For the text-containing cell, return its midpoint in [x, y] coordinate format. 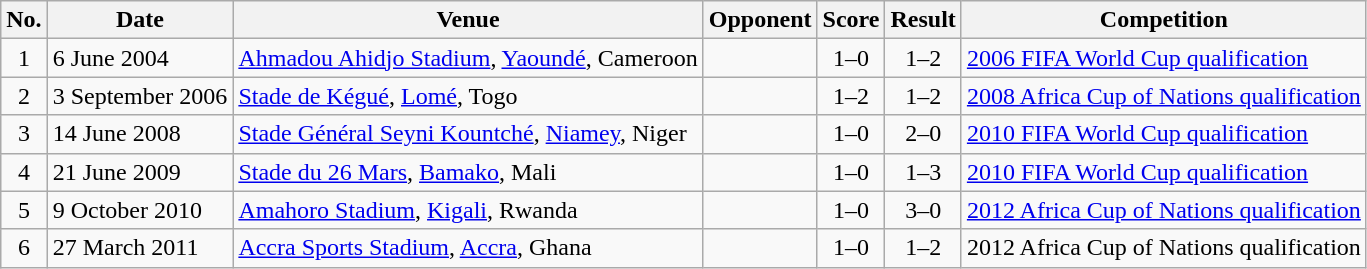
Stade du 26 Mars, Bamako, Mali [468, 172]
1–3 [923, 172]
Accra Sports Stadium, Accra, Ghana [468, 248]
Opponent [760, 20]
Venue [468, 20]
2006 FIFA World Cup qualification [1164, 58]
3–0 [923, 210]
6 [24, 248]
27 March 2011 [140, 248]
1 [24, 58]
Stade Général Seyni Kountché, Niamey, Niger [468, 134]
3 September 2006 [140, 96]
Stade de Kégué, Lomé, Togo [468, 96]
Score [851, 20]
21 June 2009 [140, 172]
6 June 2004 [140, 58]
Date [140, 20]
9 October 2010 [140, 210]
Ahmadou Ahidjo Stadium, Yaoundé, Cameroon [468, 58]
2008 Africa Cup of Nations qualification [1164, 96]
3 [24, 134]
Amahoro Stadium, Kigali, Rwanda [468, 210]
5 [24, 210]
No. [24, 20]
14 June 2008 [140, 134]
2–0 [923, 134]
Competition [1164, 20]
Result [923, 20]
4 [24, 172]
2 [24, 96]
